Provide the [x, y] coordinate of the cell's center where the given text is located.  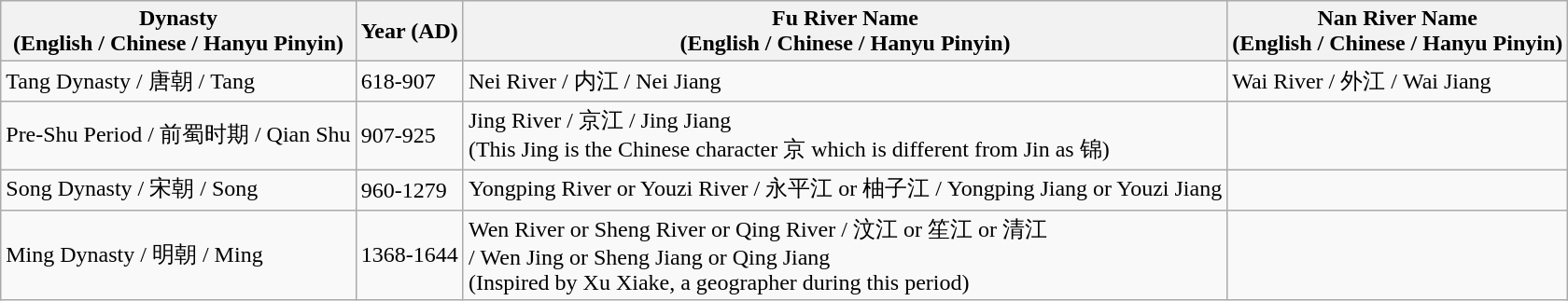
Year (AD) [409, 32]
1368-1644 [409, 255]
Nan River Name(English / Chinese / Hanyu Pinyin) [1398, 32]
Fu River Name(English / Chinese / Hanyu Pinyin) [845, 32]
Wen River or Sheng River or Qing River / 汶江 or 笙江 or 清江/ Wen Jing or Sheng Jiang or Qing Jiang(Inspired by Xu Xiake, a geographer during this period) [845, 255]
907-925 [409, 135]
Yongping River or Youzi River / 永平江 or 柚子江 / Yongping Jiang or Youzi Jiang [845, 190]
Jing River / 京江 / Jing Jiang(This Jing is the Chinese character 京 which is different from Jin as 锦) [845, 135]
Ming Dynasty / 明朝 / Ming [178, 255]
Wai River / 外江 / Wai Jiang [1398, 82]
960-1279 [409, 190]
Pre-Shu Period / 前蜀时期 / Qian Shu [178, 135]
Song Dynasty / 宋朝 / Song [178, 190]
618-907 [409, 82]
Dynasty(English / Chinese / Hanyu Pinyin) [178, 32]
Tang Dynasty / 唐朝 / Tang [178, 82]
Nei River / 内江 / Nei Jiang [845, 82]
